Detect which cell encompasses the target text, then output its (X, Y) center coordinate. 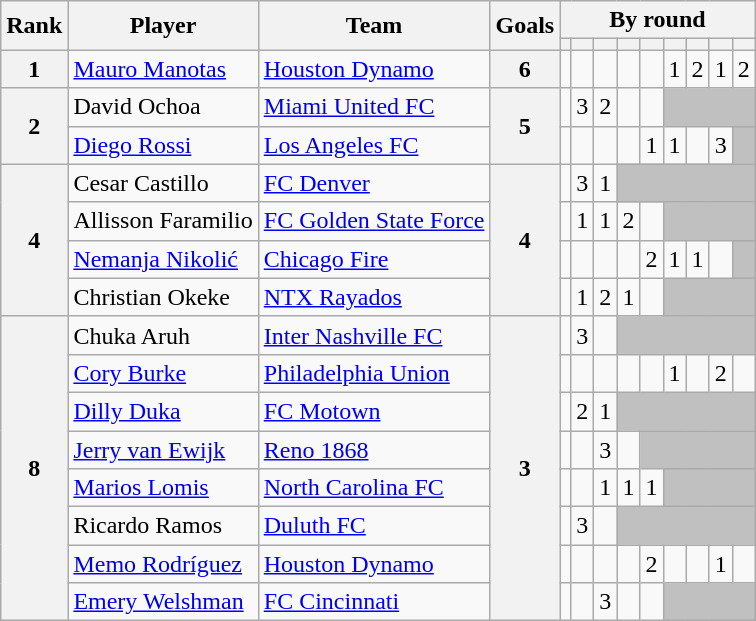
Philadelphia Union (374, 373)
Chicago Fire (374, 259)
FC Motown (374, 411)
Diego Rossi (163, 145)
Mauro Manotas (163, 69)
6 (525, 69)
Chuka Aruh (163, 335)
5 (525, 126)
NTX Rayados (374, 297)
Los Angeles FC (374, 145)
Nemanja Nikolić (163, 259)
Inter Nashville FC (374, 335)
Jerry van Ewijk (163, 449)
Allisson Faramilio (163, 221)
8 (34, 468)
Team (374, 26)
Cory Burke (163, 373)
North Carolina FC (374, 488)
Rank (34, 26)
Reno 1868 (374, 449)
Goals (525, 26)
Duluth FC (374, 526)
By round (658, 20)
Memo Rodríguez (163, 564)
Cesar Castillo (163, 183)
FC Golden State Force (374, 221)
FC Denver (374, 183)
Marios Lomis (163, 488)
Emery Welshman (163, 602)
Player (163, 26)
Ricardo Ramos (163, 526)
David Ochoa (163, 107)
Dilly Duka (163, 411)
Christian Okeke (163, 297)
FC Cincinnati (374, 602)
Miami United FC (374, 107)
